Pinpoint the cell where the given text exists, returning its [X, Y] midpoint coordinate. 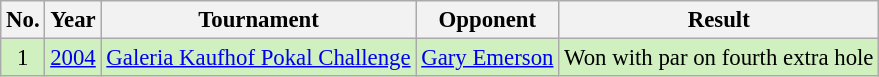
Gary Emerson [488, 58]
Tournament [258, 20]
1 [23, 58]
2004 [73, 58]
Opponent [488, 20]
Year [73, 20]
No. [23, 20]
Won with par on fourth extra hole [719, 58]
Galeria Kaufhof Pokal Challenge [258, 58]
Result [719, 20]
